From the cell containing the given text, extract its center point as [x, y] coordinate. 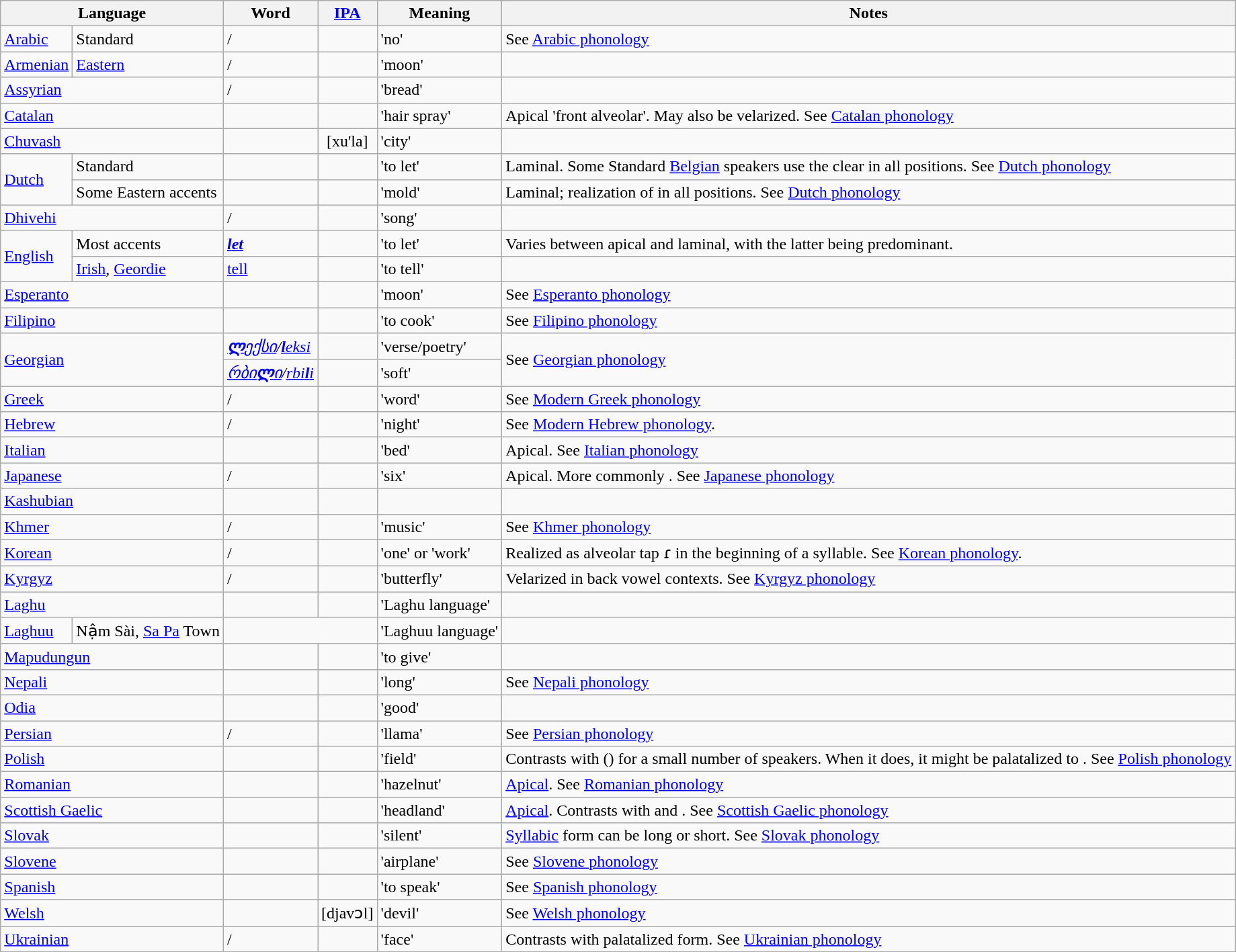
Polish [112, 759]
Most accents [148, 243]
Apical. See Italian phonology [868, 450]
'llama' [440, 733]
'six' [440, 476]
Meaning [440, 13]
See Modern Hebrew phonology. [868, 425]
Contrasts with palatalized form. See Ukrainian phonology [868, 939]
Japanese [112, 476]
See Spanish phonology [868, 887]
'silent' [440, 836]
Laminal; realization of in all positions. See Dutch phonology [868, 192]
Greek [112, 399]
See Persian phonology [868, 733]
Georgian [112, 360]
'no' [440, 39]
'devil' [440, 913]
See Arabic phonology [868, 39]
Scottish Gaelic [112, 810]
Assyrian [112, 90]
Persian [112, 733]
Filipino [112, 320]
'hair spray' [440, 116]
Word [270, 13]
Spanish [112, 887]
'word' [440, 399]
Laghuu [36, 631]
Slovene [112, 861]
'song' [440, 218]
Dutch [36, 179]
See Modern Greek phonology [868, 399]
See Slovene phonology [868, 861]
Italian [112, 450]
'mold' [440, 192]
Chuvash [112, 141]
[djavɔl] [348, 913]
'soft' [440, 373]
'to speak' [440, 887]
Welsh [112, 913]
Language [112, 13]
Eastern [148, 64]
tell [270, 269]
Hebrew [112, 425]
IPA [348, 13]
See Nepali phonology [868, 682]
Some Eastern accents [148, 192]
Slovak [112, 836]
See Esperanto phonology [868, 294]
Korean [112, 553]
Arabic [36, 39]
English [36, 256]
'face' [440, 939]
'music' [440, 527]
'butterfly' [440, 579]
Esperanto [112, 294]
Syllabic form can be long or short. See Slovak phonology [868, 836]
Catalan [112, 116]
Odia [112, 707]
Dhivehi [112, 218]
See Welsh phonology [868, 913]
Apical 'front alveolar'. May also be velarized. See Catalan phonology [868, 116]
'night' [440, 425]
See Filipino phonology [868, 320]
'hazelnut' [440, 785]
'headland' [440, 810]
Varies between apical and laminal, with the latter being predominant. [868, 243]
Apical. More commonly . See Japanese phonology [868, 476]
ლექსი/leksi [270, 347]
Armenian [36, 64]
Apical. See Romanian phonology [868, 785]
Mapudungun [112, 656]
Laminal. Some Standard Belgian speakers use the clear in all positions. See Dutch phonology [868, 167]
'Laghu language' [440, 605]
'city' [440, 141]
'to give' [440, 656]
Laghu [112, 605]
Kashubian [112, 501]
'field' [440, 759]
Apical. Contrasts with and . See Scottish Gaelic phonology [868, 810]
'good' [440, 707]
'one' or 'work' [440, 553]
Realized as alveolar tap ɾ in the beginning of a syllable. See Korean phonology. [868, 553]
Romanian [112, 785]
'to tell' [440, 269]
'bread' [440, 90]
Nậm Sài, Sa Pa Town [148, 631]
Velarized in back vowel contexts. See Kyrgyz phonology [868, 579]
Khmer [112, 527]
'airplane' [440, 861]
Notes [868, 13]
Contrasts with () for a small number of speakers. When it does, it might be palatalized to . See Polish phonology [868, 759]
[хu'la] [348, 141]
Kyrgyz [112, 579]
'bed' [440, 450]
'Laghuu language' [440, 631]
Nepali [112, 682]
'long' [440, 682]
Ukrainian [112, 939]
See Khmer phonology [868, 527]
See Georgian phonology [868, 360]
რბილი/rbili [270, 373]
Irish, Geordie [148, 269]
'verse/poetry' [440, 347]
'to cook' [440, 320]
let [270, 243]
